For the text-containing cell, return its midpoint in (x, y) coordinate format. 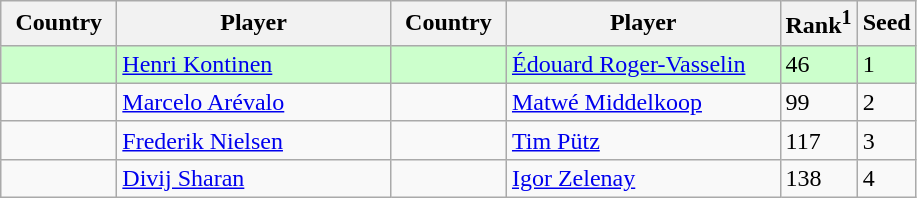
3 (886, 140)
2 (886, 102)
Divij Sharan (254, 178)
4 (886, 178)
Seed (886, 24)
138 (818, 178)
Édouard Roger-Vasselin (643, 64)
1 (886, 64)
Henri Kontinen (254, 64)
46 (818, 64)
Igor Zelenay (643, 178)
Rank1 (818, 24)
Marcelo Arévalo (254, 102)
99 (818, 102)
Frederik Nielsen (254, 140)
Matwé Middelkoop (643, 102)
117 (818, 140)
Tim Pütz (643, 140)
